Find where the given text appears and provide that cell's center as (x, y) coordinate. 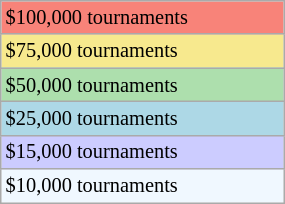
$15,000 tournaments (142, 152)
$10,000 tournaments (142, 186)
$75,000 tournaments (142, 51)
$25,000 tournaments (142, 118)
$100,000 tournaments (142, 17)
$50,000 tournaments (142, 85)
